Pinpoint the cell where the given text exists, returning its (x, y) midpoint coordinate. 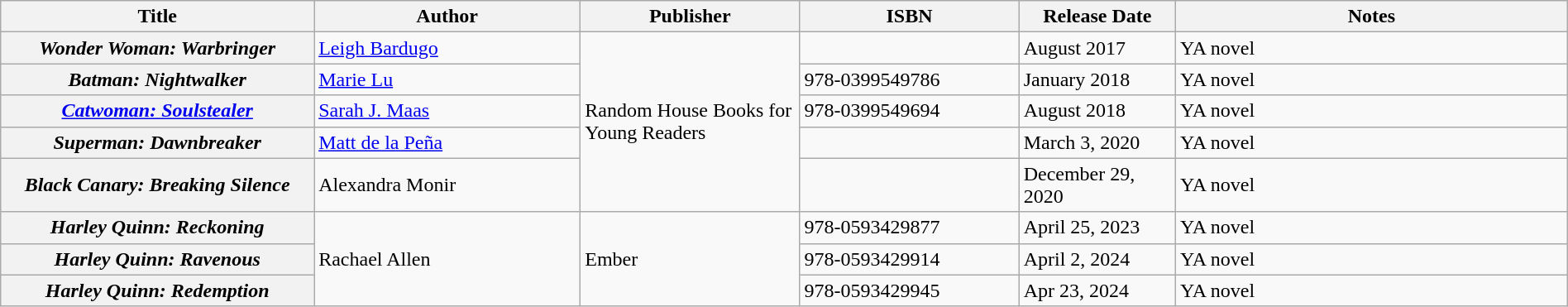
978-0399549786 (910, 79)
Harley Quinn: Ravenous (157, 259)
August 2017 (1097, 48)
Wonder Woman: Warbringer (157, 48)
Rachael Allen (447, 259)
Release Date (1097, 17)
Harley Quinn: Redemption (157, 290)
Sarah J. Maas (447, 111)
August 2018 (1097, 111)
Author (447, 17)
Superman: Dawnbreaker (157, 142)
Matt de la Peña (447, 142)
Publisher (690, 17)
Harley Quinn: Reckoning (157, 228)
978-0593429914 (910, 259)
January 2018 (1097, 79)
Ember (690, 259)
Apr 23, 2024 (1097, 290)
978-0399549694 (910, 111)
Catwoman: Soulstealer (157, 111)
Alexandra Monir (447, 185)
Notes (1372, 17)
Batman: Nightwalker (157, 79)
ISBN (910, 17)
Marie Lu (447, 79)
March 3, 2020 (1097, 142)
April 25, 2023 (1097, 228)
Black Canary: Breaking Silence (157, 185)
978-0593429877 (910, 228)
Random House Books for Young Readers (690, 122)
Title (157, 17)
978-0593429945 (910, 290)
Leigh Bardugo (447, 48)
April 2, 2024 (1097, 259)
December 29, 2020 (1097, 185)
